Capture the cell that displays the provided text and extract its (x, y) central coordinate. 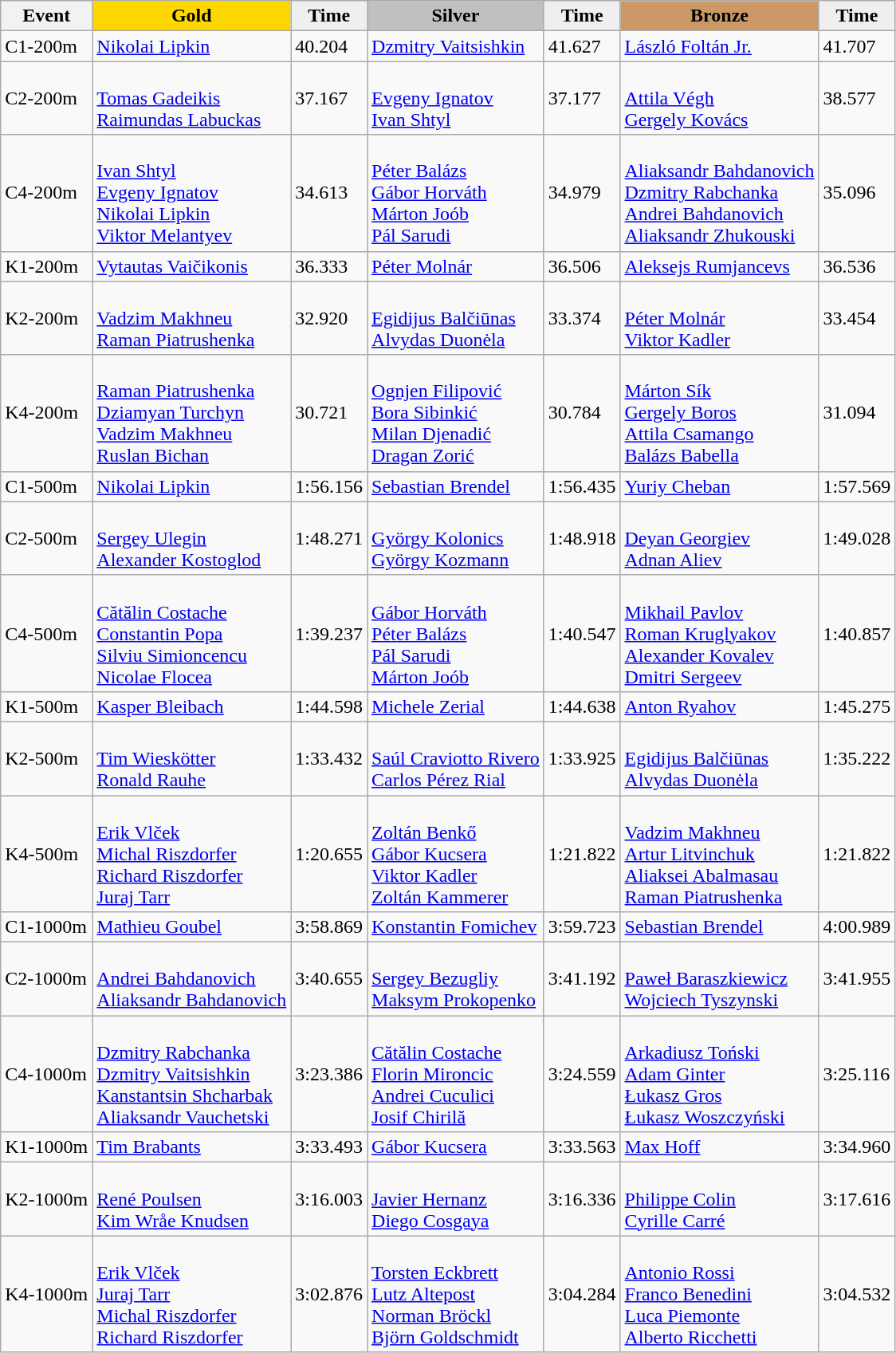
3:58.869 (329, 927)
K4-1000m (46, 1294)
Antonio RossiFranco BenediniLuca PiemonteAlberto Ricchetti (719, 1294)
Attila VéghGergely Kovács (719, 98)
K1-500m (46, 706)
1:20.655 (329, 854)
3:04.532 (857, 1294)
Gábor Kucsera (456, 1147)
33.454 (857, 318)
Dzmitry RabchankaDzmitry VaitsishkinKanstantsin ShcharbakAliaksandr Vauchetski (191, 1074)
4:00.989 (857, 927)
37.177 (582, 98)
3:40.655 (329, 979)
1:33.925 (582, 758)
35.096 (857, 193)
Péter Molnár (456, 266)
30.784 (582, 413)
C2-1000m (46, 979)
Gábor HorváthPéter BalázsPál SarudiMárton Joób (456, 633)
36.333 (329, 266)
1:40.857 (857, 633)
1:56.435 (582, 486)
Vadzim MakhneuArtur LitvinchukAliaksei AbalmasauRaman Piatrushenka (719, 854)
1:44.598 (329, 706)
Evgeny IgnatovIvan Shtyl (456, 98)
41.707 (857, 46)
1:44.638 (582, 706)
C4-500m (46, 633)
Aliaksandr BahdanovichDzmitry RabchankaAndrei BahdanovichAliaksandr Zhukouski (719, 193)
K2-1000m (46, 1199)
Zoltán BenkőGábor KucseraViktor KadlerZoltán Kammerer (456, 854)
3:17.616 (857, 1199)
Gold (191, 16)
K4-200m (46, 413)
Mathieu Goubel (191, 927)
40.204 (329, 46)
3:34.960 (857, 1147)
C1-1000m (46, 927)
Erik VlčekMichal RiszdorferRichard RiszdorferJuraj Tarr (191, 854)
Torsten EckbrettLutz AltepostNorman BröcklBjörn Goldschmidt (456, 1294)
K1-200m (46, 266)
3:59.723 (582, 927)
3:33.563 (582, 1147)
36.536 (857, 266)
3:23.386 (329, 1074)
34.613 (329, 193)
C1-200m (46, 46)
1:57.569 (857, 486)
33.374 (582, 318)
Aleksejs Rumjancevs (719, 266)
Konstantin Fomichev (456, 927)
1:39.237 (329, 633)
Sergey UleginAlexander Kostoglod (191, 538)
C2-500m (46, 538)
3:41.955 (857, 979)
Anton Ryahov (719, 706)
Vytautas Vaičikonis (191, 266)
Péter MolnárViktor Kadler (719, 318)
Mikhail PavlovRoman KruglyakovAlexander KovalevDmitri Sergeev (719, 633)
3:02.876 (329, 1294)
Philippe ColinCyrille Carré (719, 1199)
László Foltán Jr. (719, 46)
38.577 (857, 98)
Tim WieskötterRonald Rauhe (191, 758)
1:45.275 (857, 706)
Andrei BahdanovichAliaksandr Bahdanovich (191, 979)
34.979 (582, 193)
1:56.156 (329, 486)
Tim Brabants (191, 1147)
Michele Zerial (456, 706)
Saúl Craviotto RiveroCarlos Pérez Rial (456, 758)
C2-200m (46, 98)
36.506 (582, 266)
3:25.116 (857, 1074)
3:41.192 (582, 979)
32.920 (329, 318)
C1-500m (46, 486)
Deyan GeorgievAdnan Aliev (719, 538)
Dzmitry Vaitsishkin (456, 46)
30.721 (329, 413)
1:48.918 (582, 538)
Raman PiatrushenkaDziamyan TurchynVadzim MakhneuRuslan Bichan (191, 413)
Kasper Bleibach (191, 706)
Ognjen FilipovićBora SibinkićMilan DjenadićDragan Zorić (456, 413)
3:16.003 (329, 1199)
René PoulsenKim Wråe Knudsen (191, 1199)
C4-200m (46, 193)
3:16.336 (582, 1199)
Tomas GadeikisRaimundas Labuckas (191, 98)
Cătălin CostacheFlorin MironcicAndrei CuculiciJosif Chirilă (456, 1074)
Javier HernanzDiego Cosgaya (456, 1199)
Ivan ShtylEvgeny IgnatovNikolai LipkinViktor Melantyev (191, 193)
C4-1000m (46, 1074)
Erik VlčekJuraj TarrMichal RiszdorferRichard Riszdorfer (191, 1294)
Cătălin CostacheConstantin PopaSilviu SimioncencuNicolae Flocea (191, 633)
K4-500m (46, 854)
Event (46, 16)
3:33.493 (329, 1147)
Yuriy Cheban (719, 486)
Arkadiusz TońskiAdam GinterŁukasz GrosŁukasz Woszczyński (719, 1074)
1:49.028 (857, 538)
37.167 (329, 98)
3:04.284 (582, 1294)
Péter BalázsGábor HorváthMárton JoóbPál Sarudi (456, 193)
Silver (456, 16)
Sergey BezugliyMaksym Prokopenko (456, 979)
Paweł BaraszkiewiczWojciech Tyszynski (719, 979)
1:33.432 (329, 758)
1:35.222 (857, 758)
K2-200m (46, 318)
1:48.271 (329, 538)
Márton SíkGergely BorosAttila CsamangoBalázs Babella (719, 413)
3:24.559 (582, 1074)
Vadzim MakhneuRaman Piatrushenka (191, 318)
György KolonicsGyörgy Kozmann (456, 538)
Max Hoff (719, 1147)
31.094 (857, 413)
41.627 (582, 46)
Bronze (719, 16)
1:40.547 (582, 633)
K2-500m (46, 758)
K1-1000m (46, 1147)
